Detect which cell encompasses the target text, then output its (X, Y) center coordinate. 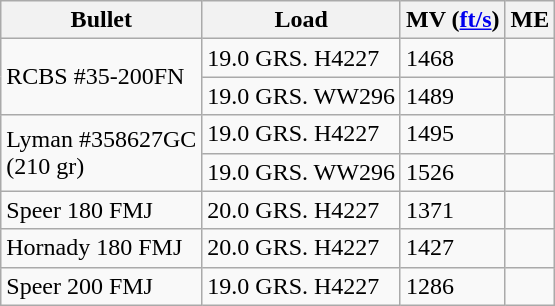
Load (302, 20)
Speer 180 FMJ (102, 210)
Lyman #358627GC(210 gr) (102, 153)
Bullet (102, 20)
Speer 200 FMJ (102, 286)
RCBS #35-200FN (102, 77)
1286 (452, 286)
Hornady 180 FMJ (102, 248)
1526 (452, 172)
1495 (452, 134)
1427 (452, 248)
1468 (452, 58)
ME (530, 20)
MV (ft/s) (452, 20)
1489 (452, 96)
1371 (452, 210)
